Determine the [X, Y] coordinate at the center of the cell enclosing the given text.  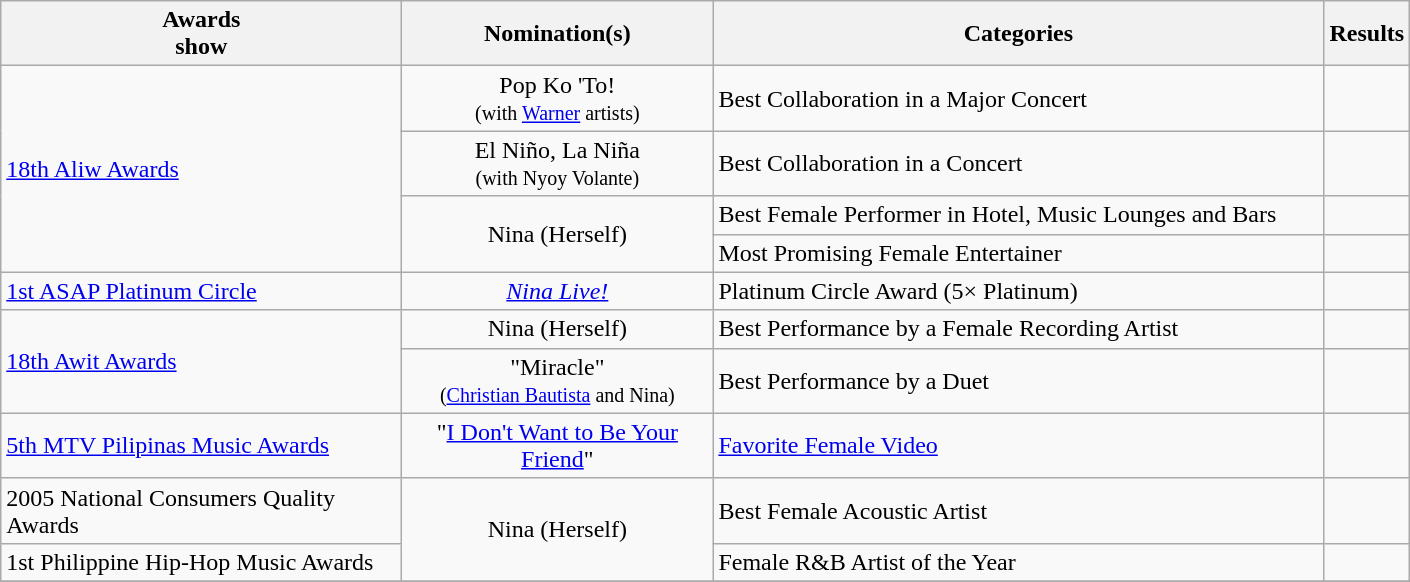
18th Awit Awards [202, 362]
Nina Live! [558, 291]
"I Don't Want to Be Your Friend" [558, 446]
"Miracle"(Christian Bautista and Nina) [558, 380]
Best Female Acoustic Artist [1018, 510]
Best Collaboration in a Concert [1018, 164]
2005 National Consumers Quality Awards [202, 510]
Favorite Female Video [1018, 446]
1st ASAP Platinum Circle [202, 291]
Pop Ko 'To!(with Warner artists) [558, 98]
1st Philippine Hip-Hop Music Awards [202, 562]
Best Performance by a Female Recording Artist [1018, 329]
Platinum Circle Award (5× Platinum) [1018, 291]
18th Aliw Awards [202, 169]
Awardsshow [202, 34]
El Niño, La Niña(with Nyoy Volante) [558, 164]
Best Collaboration in a Major Concert [1018, 98]
Most Promising Female Entertainer [1018, 253]
Best Female Performer in Hotel, Music Lounges and Bars [1018, 215]
Best Performance by a Duet [1018, 380]
Results [1367, 34]
Nomination(s) [558, 34]
5th MTV Pilipinas Music Awards [202, 446]
Female R&B Artist of the Year [1018, 562]
Categories [1018, 34]
